From the cell containing the given text, extract its center point as (X, Y) coordinate. 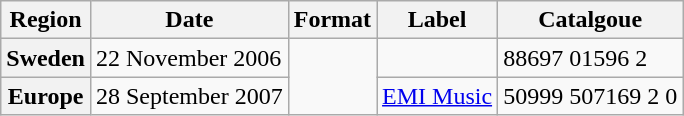
50999 507169 2 0 (590, 96)
Region (46, 20)
Format (332, 20)
88697 01596 2 (590, 58)
EMI Music (438, 96)
22 November 2006 (189, 58)
Date (189, 20)
28 September 2007 (189, 96)
Europe (46, 96)
Label (438, 20)
Sweden (46, 58)
Catalgoue (590, 20)
